Find where the given text appears and provide that cell's center as [X, Y] coordinate. 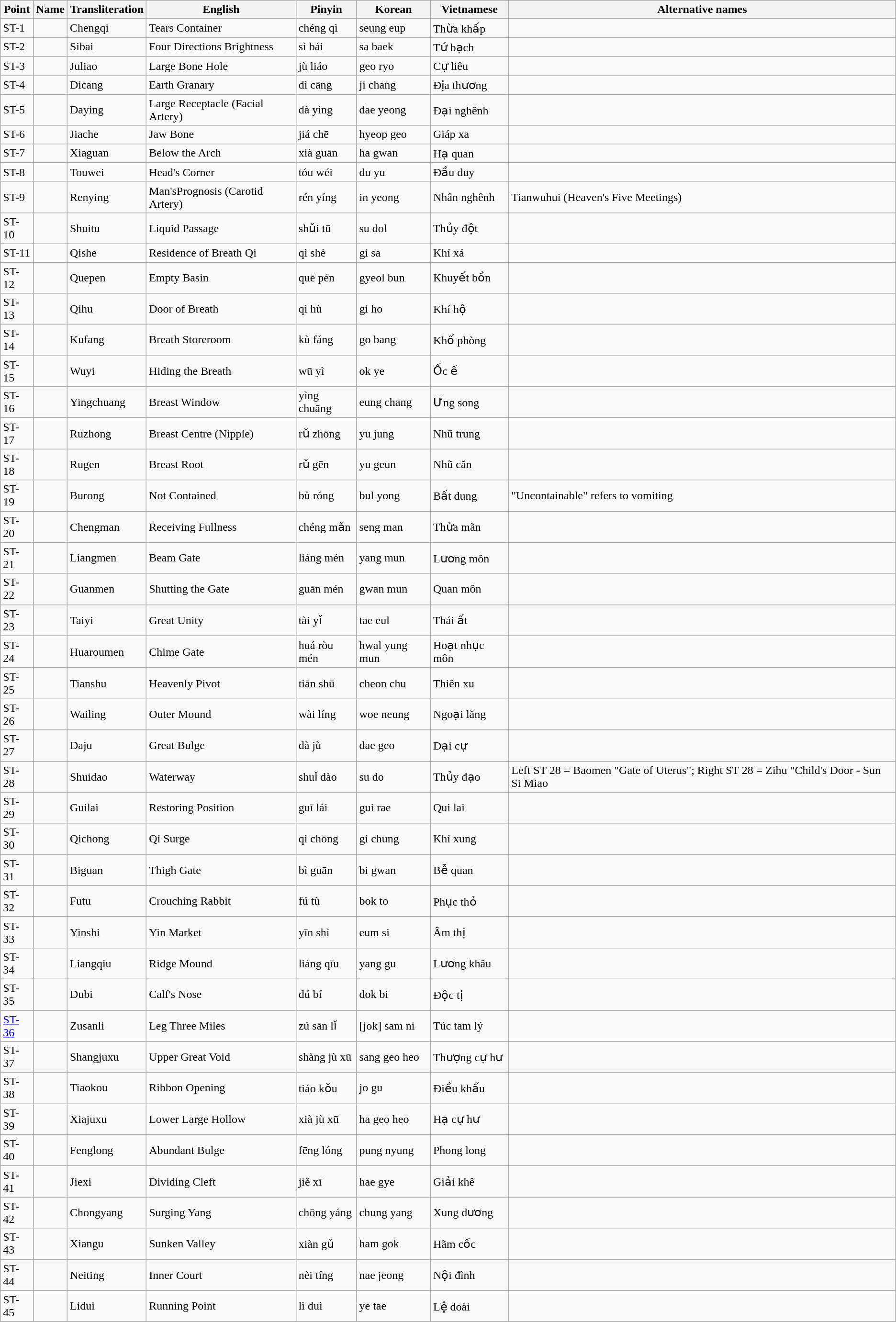
bul yong [393, 496]
Hạ cự hư [469, 1119]
ST-21 [17, 558]
ST-35 [17, 995]
Nội đình [469, 1275]
Chengman [106, 527]
Nhũ căn [469, 464]
Burong [106, 496]
Lower Large Hollow [221, 1119]
Nhũ trung [469, 434]
ST-25 [17, 683]
ST-8 [17, 172]
Biguan [106, 870]
Ngoại lăng [469, 714]
Abundant Bulge [221, 1151]
Lệ đoài [469, 1306]
ST-27 [17, 746]
ST-30 [17, 839]
xià jù xū [326, 1119]
Door of Breath [221, 309]
xiàn gǔ [326, 1244]
bi gwan [393, 870]
Below the Arch [221, 153]
Hoạt nhục môn [469, 652]
ST-9 [17, 197]
yu jung [393, 434]
rén yíng [326, 197]
ST-28 [17, 776]
fú tù [326, 901]
ST-6 [17, 134]
Thừa mãn [469, 527]
Wuyi [106, 371]
ST-42 [17, 1213]
ST-34 [17, 963]
in yeong [393, 197]
Ưng song [469, 402]
Not Contained [221, 496]
Neiting [106, 1275]
Residence of Breath Qi [221, 253]
Túc tam lý [469, 1025]
Renying [106, 197]
Chengqi [106, 28]
Tiaokou [106, 1088]
seung eup [393, 28]
pung nyung [393, 1151]
Fenglong [106, 1151]
Inner Court [221, 1275]
gyeol bun [393, 278]
ST-16 [17, 402]
qì chōng [326, 839]
liáng mén [326, 558]
ST-4 [17, 85]
Receiving Fullness [221, 527]
ST-23 [17, 620]
Xiaguan [106, 153]
ST-37 [17, 1057]
Dividing Cleft [221, 1181]
Breast Window [221, 402]
ST-45 [17, 1306]
bì guān [326, 870]
Chime Gate [221, 652]
Qi Surge [221, 839]
chéng mǎn [326, 527]
nèi tíng [326, 1275]
gi sa [393, 253]
Thủy đạo [469, 776]
ST-43 [17, 1244]
qì shè [326, 253]
ha geo heo [393, 1119]
Tears Container [221, 28]
Điều khẩu [469, 1088]
Vietnamese [469, 10]
chōng yáng [326, 1213]
Dubi [106, 995]
Ốc ế [469, 371]
gui rae [393, 808]
quē pén [326, 278]
yang gu [393, 963]
Guilai [106, 808]
su do [393, 776]
Giải khê [469, 1181]
Juliao [106, 66]
sa baek [393, 47]
Calf's Nose [221, 995]
Thượng cự hư [469, 1057]
Tianshu [106, 683]
Khuyết bồn [469, 278]
ST-18 [17, 464]
yìng chuāng [326, 402]
Xung dương [469, 1213]
Guanmen [106, 589]
lì duì [326, 1306]
Hiding the Breath [221, 371]
Outer Mound [221, 714]
jo gu [393, 1088]
Qihu [106, 309]
Khố phòng [469, 340]
rǔ zhōng [326, 434]
dà jù [326, 746]
eung chang [393, 402]
liáng qīu [326, 963]
Daying [106, 110]
ST-41 [17, 1181]
hyeop geo [393, 134]
go bang [393, 340]
Phong long [469, 1151]
Running Point [221, 1306]
qì hù [326, 309]
Yingchuang [106, 402]
ST-40 [17, 1151]
Lidui [106, 1306]
Lương khâu [469, 963]
du yu [393, 172]
hae gye [393, 1181]
dà yíng [326, 110]
"Uncontainable" refers to vomiting [703, 496]
Liangmen [106, 558]
cheon chu [393, 683]
ST-11 [17, 253]
tiān shū [326, 683]
ST-44 [17, 1275]
Ruzhong [106, 434]
Tianwuhui (Heaven's Five Meetings) [703, 197]
Jiache [106, 134]
Point [17, 10]
jiě xī [326, 1181]
Shuitu [106, 228]
dì cāng [326, 85]
Leg Three Miles [221, 1025]
Liangqiu [106, 963]
Breast Centre (Nipple) [221, 434]
jù liáo [326, 66]
chéng qì [326, 28]
Âm thị [469, 932]
Qichong [106, 839]
Nhân nghênh [469, 197]
ST-14 [17, 340]
Xiangu [106, 1244]
ST-12 [17, 278]
chung yang [393, 1213]
shǔi tū [326, 228]
Large Bone Hole [221, 66]
guān mén [326, 589]
Qishe [106, 253]
fēng lóng [326, 1151]
Large Receptacle (Facial Artery) [221, 110]
shàng jù xū [326, 1057]
Huaroumen [106, 652]
Chongyang [106, 1213]
ST-5 [17, 110]
ST-39 [17, 1119]
Transliteration [106, 10]
xià guān [326, 153]
Name [50, 10]
Four Directions Brightness [221, 47]
Tứ bạch [469, 47]
Đại nghênh [469, 110]
Waterway [221, 776]
ham gok [393, 1244]
ji chang [393, 85]
sang geo heo [393, 1057]
Left ST 28 = Baomen "Gate of Uterus"; Right ST 28 = Zihu "Child's Door - Sun Si Miao [703, 776]
ST-36 [17, 1025]
geo ryo [393, 66]
tài yǐ [326, 620]
ST-15 [17, 371]
Empty Basin [221, 278]
dae geo [393, 746]
Shuidao [106, 776]
Daju [106, 746]
woe neung [393, 714]
ST-1 [17, 28]
Thiên xu [469, 683]
[jok] sam ni [393, 1025]
yīn shì [326, 932]
ST-22 [17, 589]
Great Unity [221, 620]
ST-24 [17, 652]
huá ròu mén [326, 652]
Yin Market [221, 932]
dae yeong [393, 110]
eum si [393, 932]
Heavenly Pivot [221, 683]
Beam Gate [221, 558]
Liquid Passage [221, 228]
Rugen [106, 464]
ST-26 [17, 714]
seng man [393, 527]
Kufang [106, 340]
Great Bulge [221, 746]
zú sān lǐ [326, 1025]
Dicang [106, 85]
Khí xung [469, 839]
Taiyi [106, 620]
Khí hộ [469, 309]
ST-17 [17, 434]
Surging Yang [221, 1213]
ST-29 [17, 808]
Man'sPrognosis (Carotid Artery) [221, 197]
ST-13 [17, 309]
ha gwan [393, 153]
Phục thỏ [469, 901]
ST-20 [17, 527]
bok to [393, 901]
Quan môn [469, 589]
Qui lai [469, 808]
Giáp xa [469, 134]
Địa thương [469, 85]
Thái ất [469, 620]
Zusanli [106, 1025]
Thừa khấp [469, 28]
Ribbon Opening [221, 1088]
Futu [106, 901]
Wailing [106, 714]
yu geun [393, 464]
gi chung [393, 839]
Jiexi [106, 1181]
Độc tị [469, 995]
Korean [393, 10]
guī lái [326, 808]
gwan mun [393, 589]
Crouching Rabbit [221, 901]
English [221, 10]
Sibai [106, 47]
ST-31 [17, 870]
jiá chē [326, 134]
Bễ quan [469, 870]
ok ye [393, 371]
Restoring Position [221, 808]
shuǐ dào [326, 776]
Hạ quan [469, 153]
Khí xá [469, 253]
Breast Root [221, 464]
Shutting the Gate [221, 589]
Cự liêu [469, 66]
dú bí [326, 995]
Lương môn [469, 558]
Xiajuxu [106, 1119]
Bất dung [469, 496]
dok bi [393, 995]
Earth Granary [221, 85]
bù róng [326, 496]
rǔ gēn [326, 464]
yang mun [393, 558]
ST-32 [17, 901]
ST-33 [17, 932]
ST-7 [17, 153]
tiáo kǒu [326, 1088]
Sunken Valley [221, 1244]
Quepen [106, 278]
ST-2 [17, 47]
Thủy đột [469, 228]
Ridge Mound [221, 963]
Thigh Gate [221, 870]
ST-19 [17, 496]
ST-10 [17, 228]
wài líng [326, 714]
gi ho [393, 309]
Touwei [106, 172]
tóu wéi [326, 172]
Yinshi [106, 932]
Shangjuxu [106, 1057]
hwal yung mun [393, 652]
Alternative names [703, 10]
Pinyin [326, 10]
tae eul [393, 620]
ye tae [393, 1306]
Hãm cốc [469, 1244]
Đầu duy [469, 172]
wū yì [326, 371]
ST-3 [17, 66]
su dol [393, 228]
kù fáng [326, 340]
Jaw Bone [221, 134]
nae jeong [393, 1275]
sì bái [326, 47]
Breath Storeroom [221, 340]
Upper Great Void [221, 1057]
Head's Corner [221, 172]
Đại cự [469, 746]
ST-38 [17, 1088]
